Output the (X, Y) coordinate of the center of the cell containing the given text.  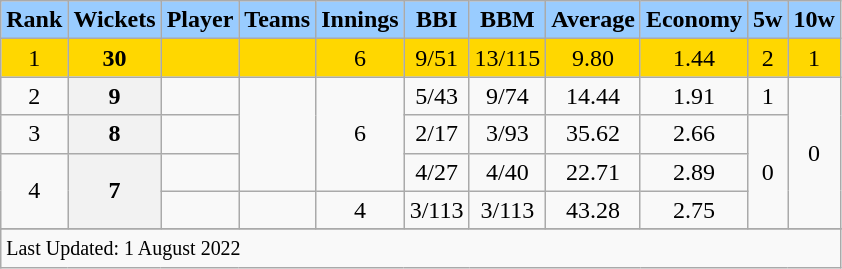
Teams (278, 20)
4/40 (508, 172)
1.44 (694, 58)
14.44 (594, 96)
10w (814, 20)
2/17 (436, 134)
5w (767, 20)
BBI (436, 20)
4/27 (436, 172)
2.75 (694, 210)
9 (114, 96)
Last Updated: 1 August 2022 (421, 248)
Average (594, 20)
35.62 (594, 134)
2.89 (694, 172)
9.80 (594, 58)
43.28 (594, 210)
13/115 (508, 58)
3/93 (508, 134)
Economy (694, 20)
22.71 (594, 172)
Player (200, 20)
9/51 (436, 58)
Wickets (114, 20)
Innings (360, 20)
8 (114, 134)
5/43 (436, 96)
30 (114, 58)
9/74 (508, 96)
BBM (508, 20)
3 (34, 134)
Rank (34, 20)
2.66 (694, 134)
1.91 (694, 96)
7 (114, 191)
